Locate the cell with the specified text and output its (x, y) center coordinate. 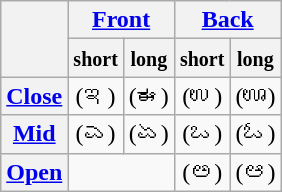
(ಉ) (202, 96)
(ಓ) (256, 134)
(ಒ) (202, 134)
Open (34, 172)
Mid (34, 134)
(ಎ) (96, 134)
(ಇ) (96, 96)
Front (122, 20)
(ಅ) (202, 172)
(ಊ) (256, 96)
(ಈ) (148, 96)
(ಏ) (148, 134)
(ಆ) (256, 172)
Back (228, 20)
Close (34, 96)
